Identify which cell holds the provided text, then report its [X, Y] central coordinate. 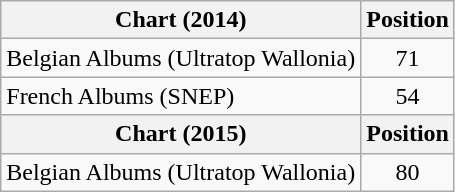
French Albums (SNEP) [181, 96]
71 [408, 58]
Chart (2014) [181, 20]
54 [408, 96]
80 [408, 172]
Chart (2015) [181, 134]
